Identify which cell holds the provided text, then report its [x, y] central coordinate. 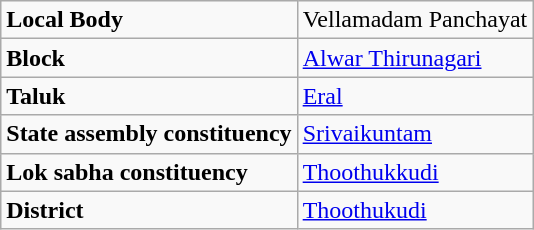
Vellamadam Panchayat [415, 20]
Lok sabha constituency [149, 172]
Taluk [149, 96]
Local Body [149, 20]
Thoothukkudi [415, 172]
Alwar Thirunagari [415, 58]
Eral [415, 96]
Thoothukudi [415, 210]
District [149, 210]
Srivaikuntam [415, 134]
State assembly constituency [149, 134]
Block [149, 58]
